Extract the [x, y] coordinate from the center of the cell holding the provided text.  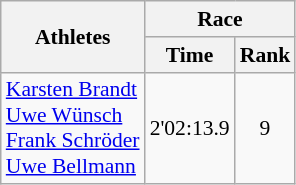
Race [220, 19]
2'02:13.9 [190, 128]
Time [190, 55]
Rank [266, 55]
Karsten BrandtUwe WünschFrank SchröderUwe Bellmann [73, 128]
9 [266, 128]
Athletes [73, 36]
